Detect which cell encompasses the target text, then output its (X, Y) center coordinate. 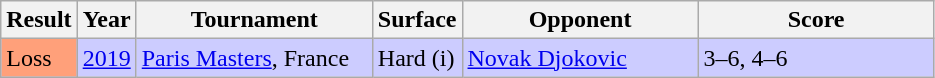
Loss (39, 58)
Hard (i) (417, 58)
Year (106, 20)
3–6, 4–6 (816, 58)
Opponent (580, 20)
Novak Djokovic (580, 58)
Result (39, 20)
Paris Masters, France (254, 58)
Surface (417, 20)
Tournament (254, 20)
2019 (106, 58)
Score (816, 20)
